Search for the cell housing the specified text and yield its [x, y] center coordinate. 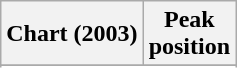
Chart (2003) [72, 34]
Peakposition [189, 34]
